From the cell containing the given text, extract its center point as [X, Y] coordinate. 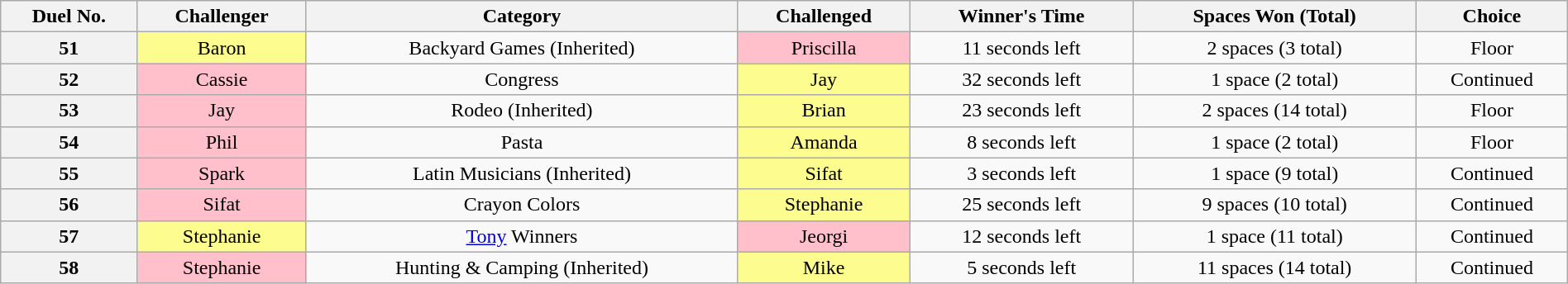
32 seconds left [1022, 79]
57 [69, 236]
23 seconds left [1022, 111]
2 spaces (14 total) [1275, 111]
Pasta [521, 142]
Latin Musicians (Inherited) [521, 173]
Mike [824, 267]
1 space (9 total) [1275, 173]
Spaces Won (Total) [1275, 17]
52 [69, 79]
1 space (11 total) [1275, 236]
Choice [1492, 17]
25 seconds left [1022, 205]
51 [69, 48]
53 [69, 111]
Rodeo (Inherited) [521, 111]
Brian [824, 111]
Baron [222, 48]
Winner's Time [1022, 17]
Priscilla [824, 48]
11 seconds left [1022, 48]
55 [69, 173]
8 seconds left [1022, 142]
Tony Winners [521, 236]
Duel No. [69, 17]
Category [521, 17]
54 [69, 142]
Crayon Colors [521, 205]
Amanda [824, 142]
9 spaces (10 total) [1275, 205]
Backyard Games (Inherited) [521, 48]
5 seconds left [1022, 267]
Spark [222, 173]
3 seconds left [1022, 173]
12 seconds left [1022, 236]
Phil [222, 142]
Challenged [824, 17]
Congress [521, 79]
Cassie [222, 79]
58 [69, 267]
11 spaces (14 total) [1275, 267]
Jeorgi [824, 236]
Hunting & Camping (Inherited) [521, 267]
2 spaces (3 total) [1275, 48]
Challenger [222, 17]
56 [69, 205]
